Output the [x, y] coordinate of the center of the cell containing the given text.  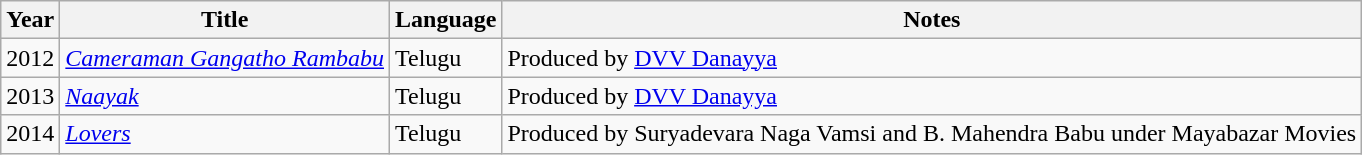
Lovers [225, 134]
Year [30, 20]
Produced by Suryadevara Naga Vamsi and B. Mahendra Babu under Mayabazar Movies [932, 134]
Title [225, 20]
2012 [30, 58]
Language [446, 20]
Notes [932, 20]
2013 [30, 96]
Cameraman Gangatho Rambabu [225, 58]
Naayak [225, 96]
2014 [30, 134]
